Return (X, Y) of the center of cell containing provided text 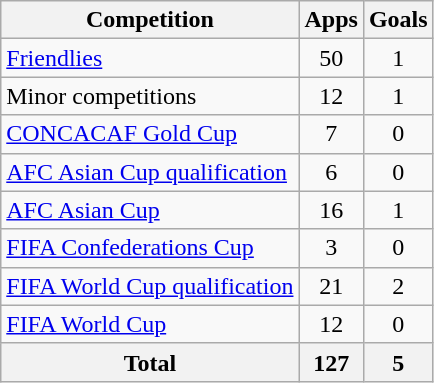
50 (331, 58)
Friendlies (150, 58)
CONCACAF Gold Cup (150, 134)
21 (331, 286)
127 (331, 362)
2 (398, 286)
AFC Asian Cup qualification (150, 172)
FIFA World Cup qualification (150, 286)
7 (331, 134)
3 (331, 248)
AFC Asian Cup (150, 210)
Minor competitions (150, 96)
Competition (150, 20)
Total (150, 362)
16 (331, 210)
Goals (398, 20)
FIFA World Cup (150, 324)
6 (331, 172)
5 (398, 362)
Apps (331, 20)
FIFA Confederations Cup (150, 248)
